Extract the (X, Y) coordinate from the center of the cell holding the provided text.  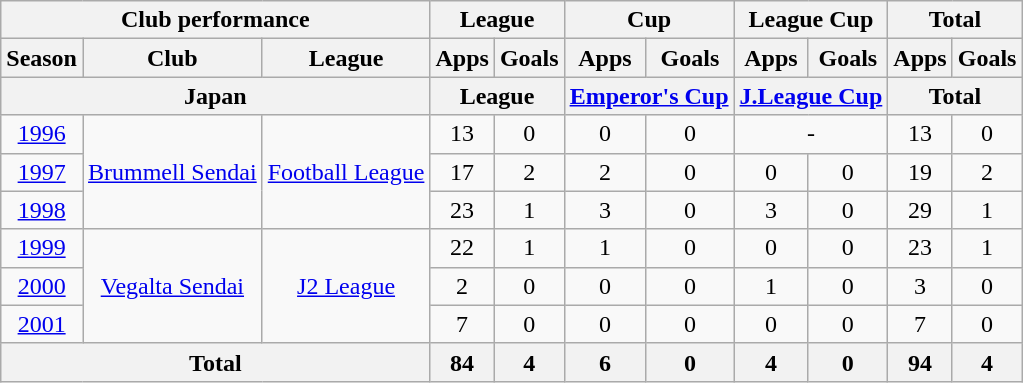
- (811, 134)
Emperor's Cup (649, 96)
J2 League (346, 286)
1999 (42, 248)
2000 (42, 286)
Football League (346, 172)
Vegalta Sendai (172, 286)
84 (462, 362)
1998 (42, 210)
1996 (42, 134)
94 (920, 362)
29 (920, 210)
22 (462, 248)
Brummell Sendai (172, 172)
Cup (649, 20)
Japan (216, 96)
19 (920, 172)
2001 (42, 324)
17 (462, 172)
Season (42, 58)
Club performance (216, 20)
1997 (42, 172)
6 (605, 362)
Club (172, 58)
League Cup (811, 20)
J.League Cup (811, 96)
